For the text-containing cell, return its midpoint in [X, Y] coordinate format. 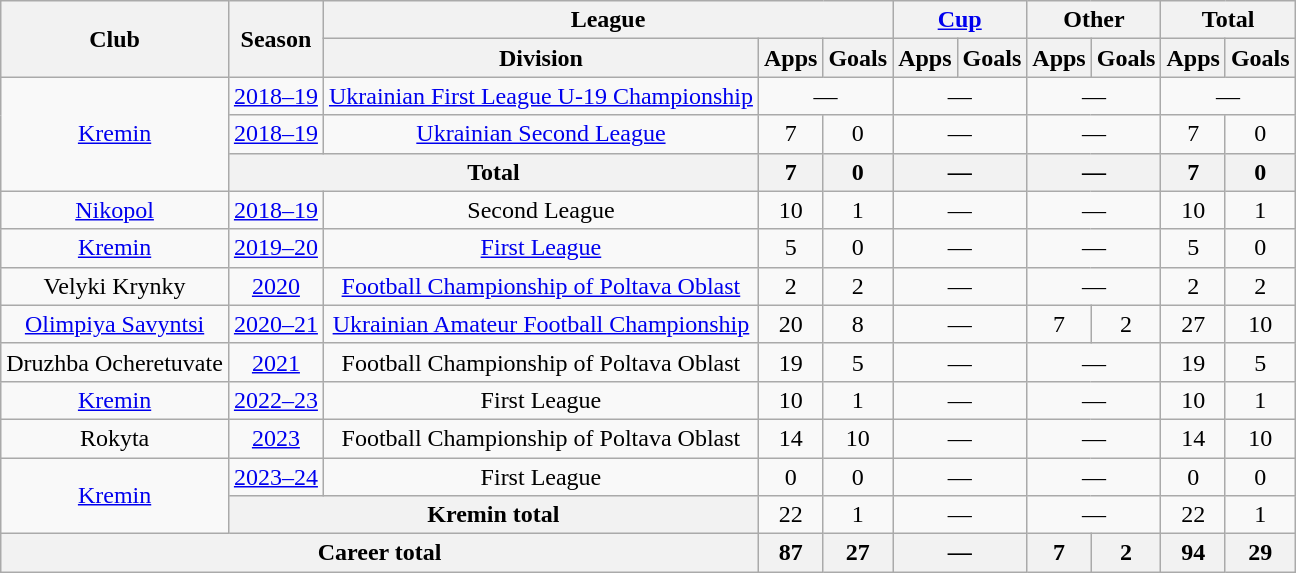
Ukrainian First League U-19 Championship [540, 96]
Velyki Krynky [115, 286]
94 [1193, 553]
2021 [276, 362]
Rokyta [115, 438]
8 [858, 324]
Kremin total [493, 515]
87 [790, 553]
Ukrainian Second League [540, 134]
29 [1260, 553]
Division [540, 58]
2020 [276, 286]
Career total [380, 553]
Ukrainian Amateur Football Championship [540, 324]
Olimpiya Savyntsi [115, 324]
2023–24 [276, 477]
2023 [276, 438]
Club [115, 39]
League [608, 20]
Other [1094, 20]
Season [276, 39]
Cup [960, 20]
2019–20 [276, 248]
2022–23 [276, 400]
2020–21 [276, 324]
20 [790, 324]
Druzhba Ocheretuvate [115, 362]
Second League [540, 210]
Nikopol [115, 210]
